Determine the [x, y] coordinate at the center of the cell enclosing the given text.  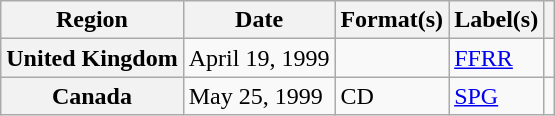
Region [92, 20]
April 19, 1999 [259, 58]
Canada [92, 96]
SPG [496, 96]
CD [392, 96]
May 25, 1999 [259, 96]
United Kingdom [92, 58]
Format(s) [392, 20]
Label(s) [496, 20]
FFRR [496, 58]
Date [259, 20]
